Search for the cell housing the specified text and yield its (X, Y) center coordinate. 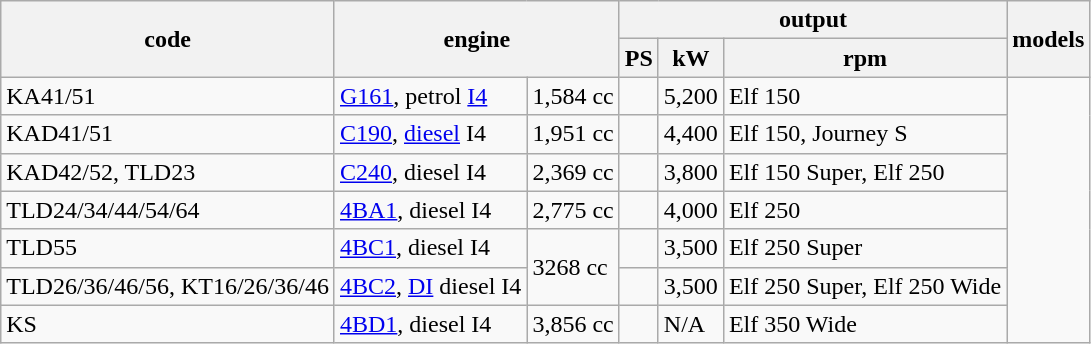
Elf 150 (864, 96)
Elf 250 Super (864, 248)
KS (168, 324)
2,369 cc (573, 172)
engine (476, 39)
2,775 cc (573, 210)
3268 cc (573, 267)
rpm (864, 58)
4BA1, diesel I4 (430, 210)
Elf 250 (864, 210)
KAD41/51 (168, 134)
Elf 250 Super, Elf 250 Wide (864, 286)
TLD55 (168, 248)
KA41/51 (168, 96)
Elf 150, Journey S (864, 134)
models (1048, 39)
Elf 350 Wide (864, 324)
C240, diesel I4 (430, 172)
5,200 (690, 96)
1,951 cc (573, 134)
4BD1, diesel I4 (430, 324)
TLD24/34/44/54/64 (168, 210)
1,584 cc (573, 96)
4,400 (690, 134)
Elf 150 Super, Elf 250 (864, 172)
4BC1, diesel I4 (430, 248)
3,800 (690, 172)
TLD26/36/46/56, KT16/26/36/46 (168, 286)
code (168, 39)
output (812, 20)
4BC2, DI diesel I4 (430, 286)
4,000 (690, 210)
PS (638, 58)
N/A (690, 324)
kW (690, 58)
3,856 cc (573, 324)
G161, petrol I4 (430, 96)
C190, diesel I4 (430, 134)
KAD42/52, TLD23 (168, 172)
